Pinpoint the cell where the given text exists, returning its [x, y] midpoint coordinate. 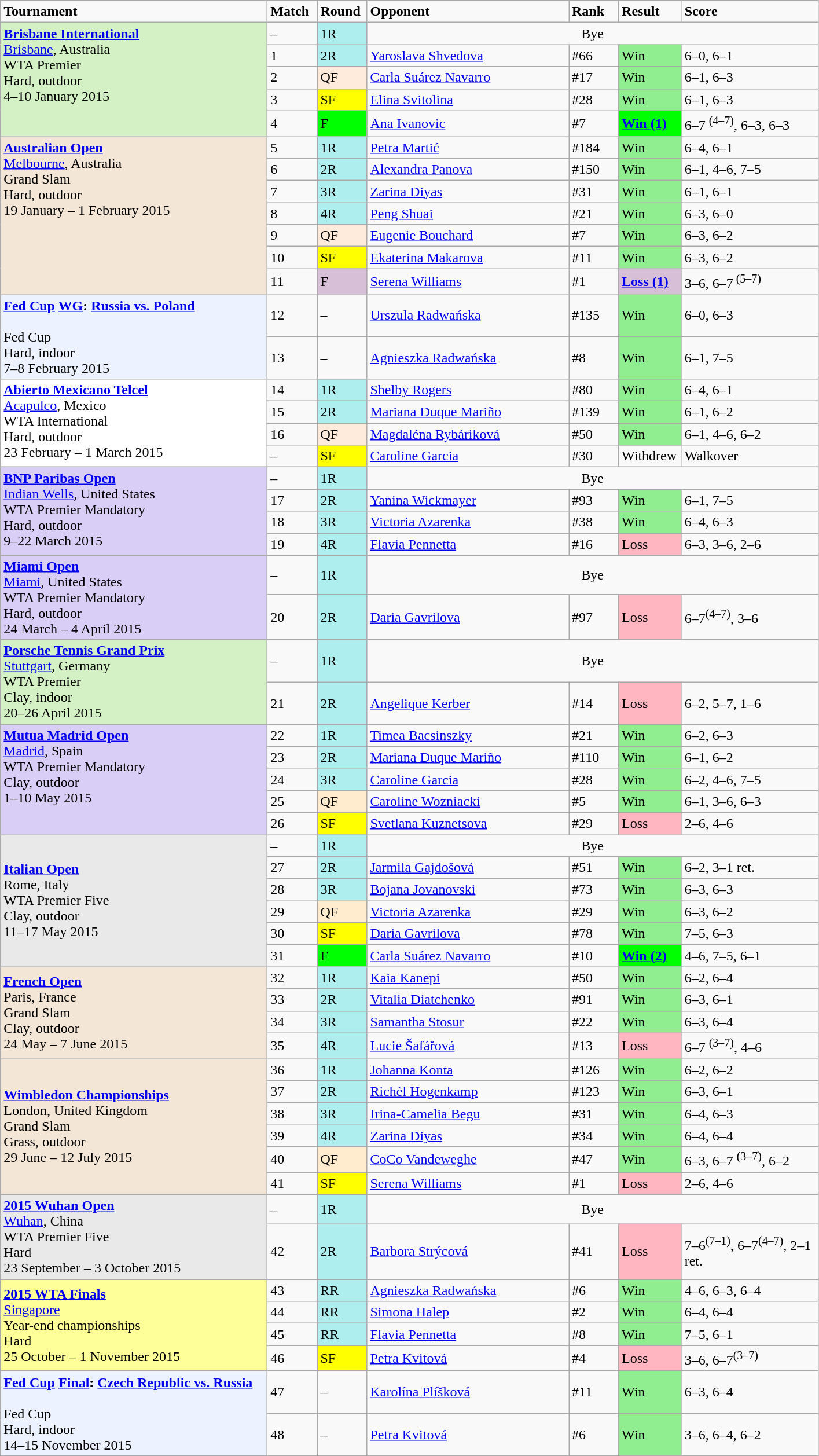
29 [292, 912]
Win (2) [651, 956]
#10 [593, 956]
Simona Halep [468, 1312]
6–3, 3–6, 2–6 [750, 544]
6–2, 6–3 [750, 735]
Johanna Konta [468, 1070]
#17 [593, 78]
26 [292, 823]
6–1, 4–6, 7–5 [750, 170]
#73 [593, 890]
Jarmila Gajdošová [468, 868]
Eugenie Bouchard [468, 236]
6–7(4–7), 3–6 [750, 617]
Karolína Plíšková [468, 1392]
7–5, 6–3 [750, 934]
#139 [593, 412]
40 [292, 1160]
27 [292, 868]
25 [292, 801]
Angelique Kerber [468, 703]
#110 [593, 757]
Lucie Šafářová [468, 1046]
Yanina Wickmayer [468, 500]
Vitalia Diatchenko [468, 1000]
Timea Bacsinszky [468, 735]
#22 [593, 1022]
16 [292, 434]
2015 WTA Finals SingaporeYear-end championshipsHard25 October – 1 November 2015 [134, 1326]
32 [292, 978]
Mutua Madrid Open Madrid, SpainWTA Premier MandatoryClay, outdoor1–10 May 2015 [134, 779]
28 [292, 890]
#150 [593, 170]
14 [292, 390]
23 [292, 757]
Caroline Wozniacki [468, 801]
Rank [593, 12]
Australian Open Melbourne, AustraliaGrand SlamHard, outdoor19 January – 1 February 2015 [134, 215]
#30 [593, 456]
34 [292, 1022]
Withdrew [651, 456]
42 [292, 1252]
#51 [593, 868]
Samantha Stosur [468, 1022]
3–6, 6–7 (5–7) [750, 281]
Elina Svitolina [468, 100]
Irina-Camelia Begu [468, 1114]
6–2, 6–2 [750, 1070]
#91 [593, 1000]
3 [292, 100]
Petra Martić [468, 148]
37 [292, 1092]
9 [292, 236]
Score [750, 12]
6–3, 6–3 [750, 890]
20 [292, 617]
2 [292, 78]
36 [292, 1070]
#5 [593, 801]
6 [292, 170]
6–3, 6–0 [750, 214]
6–2, 5–7, 1–6 [750, 703]
15 [292, 412]
Kaia Kanepi [468, 978]
46 [292, 1358]
6–1, 6–1 [750, 192]
Bojana Jovanovski [468, 890]
4–6, 7–5, 6–1 [750, 956]
6–0, 6–3 [750, 316]
Richèl Hogenkamp [468, 1092]
33 [292, 1000]
#13 [593, 1046]
7–5, 6–1 [750, 1334]
Peng Shuai [468, 214]
2015 Wuhan Open Wuhan, ChinaWTA Premier FiveHard23 September – 3 October 2015 [134, 1237]
Opponent [468, 12]
Italian Open Rome, ItalyWTA Premier FiveClay, outdoor11–17 May 2015 [134, 901]
4 [292, 124]
#47 [593, 1160]
6–2, 4–6, 7–5 [750, 779]
12 [292, 316]
Brisbane International Brisbane, AustraliaWTA PremierHard, outdoor4–10 January 2015 [134, 80]
Porsche Tennis Grand Prix Stuttgart, GermanyWTA PremierClay, indoor20–26 April 2015 [134, 682]
3–6, 6–4, 6–2 [750, 1435]
8 [292, 214]
Fed Cup Final: Czech Republic vs. Russia Fed CupHard, indoor14–15 November 2015 [134, 1413]
Win (1) [651, 124]
#80 [593, 390]
Tournament [134, 12]
4–6, 6–3, 6–4 [750, 1290]
#16 [593, 544]
35 [292, 1046]
#41 [593, 1252]
#135 [593, 316]
6–7 (4–7), 6–3, 6–3 [750, 124]
44 [292, 1312]
47 [292, 1392]
#184 [593, 148]
6–2, 3–1 ret. [750, 868]
Abierto Mexicano Telcel Acapulco, MexicoWTA InternationalHard, outdoor 23 February – 1 March 2015 [134, 423]
Ekaterina Makarova [468, 258]
7–6(7–1), 6–7(4–7), 2–1 ret. [750, 1252]
#2 [593, 1312]
31 [292, 956]
3–6, 6–7(3–7) [750, 1358]
22 [292, 735]
5 [292, 148]
#38 [593, 522]
Magdaléna Rybáriková [468, 434]
Yaroslava Shvedova [468, 56]
45 [292, 1334]
6–3, 6–7 (3–7), 6–2 [750, 1160]
11 [292, 281]
41 [292, 1183]
Svetlana Kuznetsova [468, 823]
Urszula Radwańska [468, 316]
#123 [593, 1092]
Wimbledon Championships London, United KingdomGrand SlamGrass, outdoor29 June – 12 July 2015 [134, 1127]
7 [292, 192]
19 [292, 544]
#14 [593, 703]
18 [292, 522]
CoCo Vandeweghe [468, 1160]
Round [342, 12]
Match [292, 12]
6–2, 6–4 [750, 978]
39 [292, 1136]
38 [292, 1114]
Alexandra Panova [468, 170]
6–7 (3–7), 4–6 [750, 1046]
1 [292, 56]
Barbora Strýcová [468, 1252]
French Open Paris, FranceGrand SlamClay, outdoor24 May – 7 June 2015 [134, 1013]
Shelby Rogers [468, 390]
Loss (1) [651, 281]
#126 [593, 1070]
#34 [593, 1136]
Miami Open Miami, United StatesWTA Premier MandatoryHard, outdoor24 March – 4 April 2015 [134, 597]
6–0, 6–1 [750, 56]
13 [292, 358]
48 [292, 1435]
43 [292, 1290]
#93 [593, 500]
17 [292, 500]
6–1, 4–6, 6–2 [750, 434]
21 [292, 703]
Fed Cup WG: Russia vs. Poland Fed CupHard, indoor7–8 February 2015 [134, 337]
#78 [593, 934]
Ana Ivanovic [468, 124]
6–1, 3–6, 6–3 [750, 801]
#66 [593, 56]
Result [651, 12]
10 [292, 258]
BNP Paribas Open Indian Wells, United StatesWTA Premier MandatoryHard, outdoor9–22 March 2015 [134, 511]
#4 [593, 1358]
#97 [593, 617]
24 [292, 779]
Walkover [750, 456]
30 [292, 934]
